Identify which cell holds the provided text, then report its [X, Y] central coordinate. 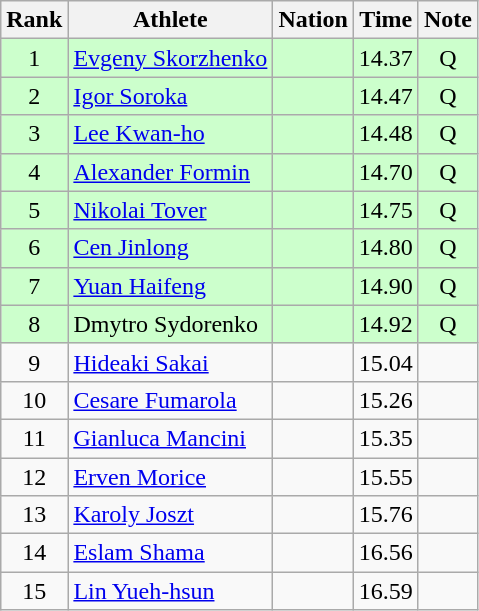
13 [34, 515]
Athlete [170, 20]
14.92 [386, 324]
Nikolai Tover [170, 210]
5 [34, 210]
14.48 [386, 134]
14.70 [386, 172]
16.56 [386, 553]
3 [34, 134]
Eslam Shama [170, 553]
14.75 [386, 210]
Cen Jinlong [170, 248]
8 [34, 324]
Lee Kwan-ho [170, 134]
10 [34, 400]
Gianluca Mancini [170, 438]
Yuan Haifeng [170, 286]
14.37 [386, 58]
Evgeny Skorzhenko [170, 58]
7 [34, 286]
11 [34, 438]
Karoly Joszt [170, 515]
12 [34, 477]
15.55 [386, 477]
15.76 [386, 515]
Erven Morice [170, 477]
1 [34, 58]
Hideaki Sakai [170, 362]
Nation [313, 20]
6 [34, 248]
15 [34, 591]
Dmytro Sydorenko [170, 324]
14.80 [386, 248]
Alexander Formin [170, 172]
14 [34, 553]
Igor Soroka [170, 96]
4 [34, 172]
14.90 [386, 286]
15.04 [386, 362]
Rank [34, 20]
14.47 [386, 96]
Lin Yueh-hsun [170, 591]
Note [448, 20]
15.35 [386, 438]
Cesare Fumarola [170, 400]
9 [34, 362]
2 [34, 96]
15.26 [386, 400]
16.59 [386, 591]
Time [386, 20]
